Detect which cell encompasses the target text, then output its [X, Y] center coordinate. 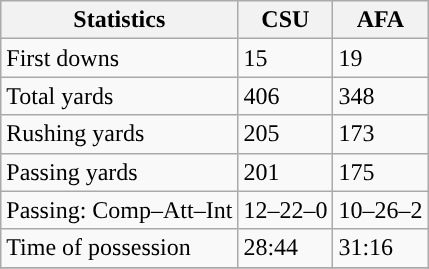
Rushing yards [120, 134]
348 [380, 96]
205 [286, 134]
AFA [380, 20]
15 [286, 58]
Total yards [120, 96]
Time of possession [120, 248]
31:16 [380, 248]
173 [380, 134]
Passing yards [120, 172]
Statistics [120, 20]
CSU [286, 20]
19 [380, 58]
406 [286, 96]
175 [380, 172]
Passing: Comp–Att–Int [120, 210]
201 [286, 172]
12–22–0 [286, 210]
10–26–2 [380, 210]
First downs [120, 58]
28:44 [286, 248]
